Find where the given text appears and provide that cell's center as [x, y] coordinate. 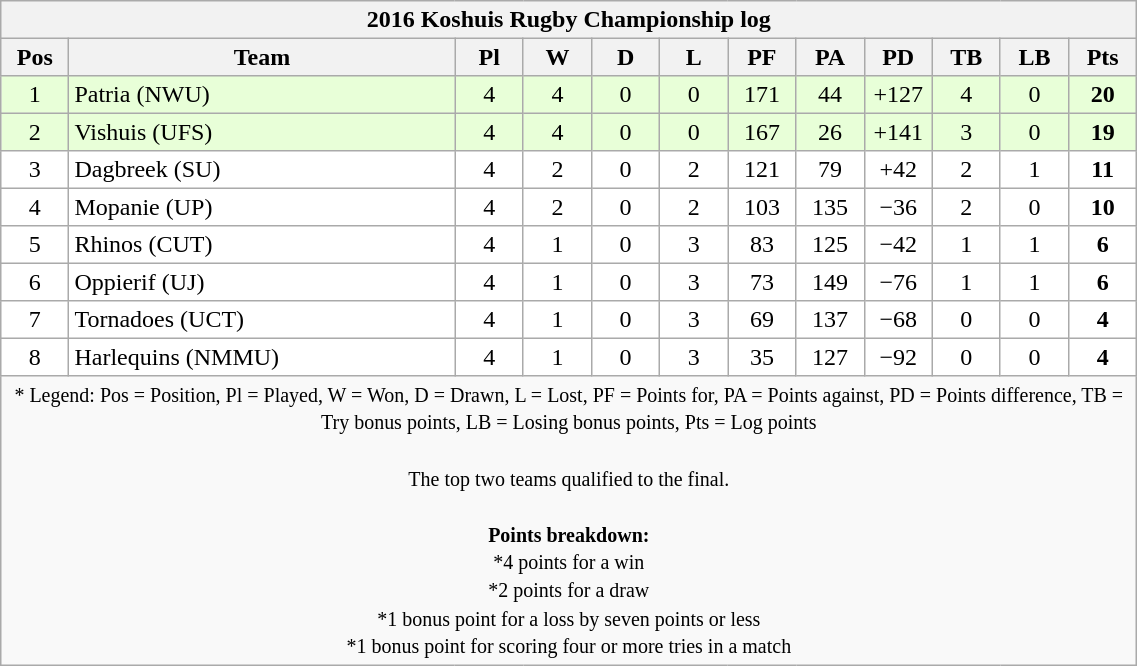
D [625, 56]
20 [1103, 94]
Vishuis (UFS) [262, 132]
+141 [898, 132]
167 [762, 132]
PF [762, 56]
Pos [35, 56]
125 [830, 244]
44 [830, 94]
149 [830, 282]
83 [762, 244]
PA [830, 56]
−42 [898, 244]
171 [762, 94]
Tornadoes (UCT) [262, 318]
−76 [898, 282]
Team [262, 56]
135 [830, 206]
137 [830, 318]
Rhinos (CUT) [262, 244]
Pts [1103, 56]
Oppierif (UJ) [262, 282]
Patria (NWU) [262, 94]
W [557, 56]
11 [1103, 170]
103 [762, 206]
−68 [898, 318]
−92 [898, 356]
5 [35, 244]
19 [1103, 132]
TB [966, 56]
10 [1103, 206]
Pl [489, 56]
35 [762, 356]
LB [1034, 56]
PD [898, 56]
+127 [898, 94]
Harlequins (NMMU) [262, 356]
79 [830, 170]
Dagbreek (SU) [262, 170]
−36 [898, 206]
+42 [898, 170]
121 [762, 170]
69 [762, 318]
2016 Koshuis Rugby Championship log [569, 20]
26 [830, 132]
73 [762, 282]
8 [35, 356]
127 [830, 356]
7 [35, 318]
L [694, 56]
Mopanie (UP) [262, 206]
